From the cell containing the given text, extract its center point as [x, y] coordinate. 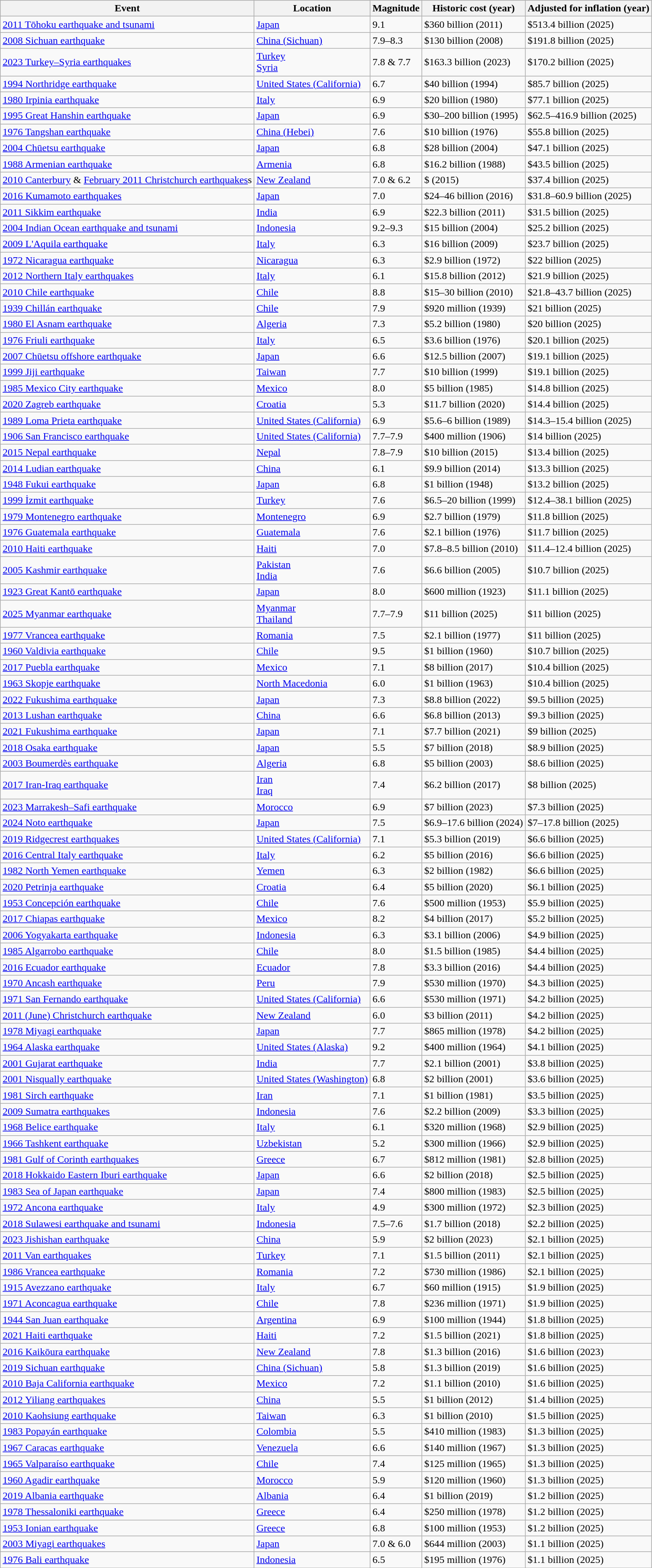
$3.6 billion (1976) [474, 340]
$8 billion (2017) [474, 667]
$10 billion (1999) [474, 372]
$8 billion (2025) [589, 785]
2021 Fukushima earthquake [127, 731]
United States (Alaska) [312, 1047]
2019 Albania earthquake [127, 1496]
$7.8–8.5 billion (2010) [474, 548]
2017 Chiapas earthquake [127, 919]
Adjusted for inflation (year) [589, 8]
9.2 [396, 1047]
$1 billion (1963) [474, 683]
$1.3 billion (2019) [474, 1368]
$2 billion (2018) [474, 1175]
Uzbekistan [312, 1143]
2017 Iran-Iraq earthquake [127, 785]
2023 Marrakesh–Safi earthquake [127, 807]
$1.5 billion (2021) [474, 1336]
$300 million (1972) [474, 1207]
2025 Myanmar earthquake [127, 614]
$5 billion (2016) [474, 855]
$920 million (1939) [474, 308]
$3.8 billion (2025) [589, 1063]
4.9 [396, 1207]
5.8 [396, 1368]
$22 billion (2025) [589, 260]
$120 million (1960) [474, 1480]
1968 Belice earthquake [127, 1127]
$24–46 billion (2016) [474, 196]
$410 million (1983) [474, 1432]
$170.2 billion (2025) [589, 62]
1983 Sea of Japan earthquake [127, 1191]
1915 Avezzano earthquake [127, 1288]
$1.5 billion (2011) [474, 1255]
2016 Central Italy earthquake [127, 855]
2022 Fukushima earthquake [127, 699]
Peru [312, 983]
$2.8 billion (2025) [589, 1159]
2021 Haiti earthquake [127, 1336]
$400 million (1964) [474, 1047]
2018 Sulawesi earthquake and tsunami [127, 1223]
2012 Northern Italy earthquakes [127, 276]
1967 Caracas earthquake [127, 1448]
7.8 & 7.7 [396, 62]
$5 billion (1985) [474, 388]
$730 million (1986) [474, 1272]
1966 Tashkent earthquake [127, 1143]
Event [127, 8]
$22.3 billion (2011) [474, 212]
Ecuador [312, 967]
$2.2 billion (2025) [589, 1223]
2007 Chūetsu offshore earthquake [127, 356]
$5.3 billion (2019) [474, 839]
$6.9–17.6 billion (2024) [474, 823]
1960 Valdivia earthquake [127, 651]
$11.7 billion (2025) [589, 532]
1994 Northridge earthquake [127, 84]
$2 billion (2001) [474, 1079]
$5.6–6 billion (1989) [474, 420]
2011 Van earthquakes [127, 1255]
2020 Zagreb earthquake [127, 404]
Magnitude [396, 8]
$40 billion (1994) [474, 84]
9.2–9.3 [396, 228]
$600 million (1923) [474, 592]
$8.9 billion (2025) [589, 747]
2010 Haiti earthquake [127, 548]
$20 billion (1980) [474, 100]
$1.4 billion (2025) [589, 1400]
1970 Ancash earthquake [127, 983]
$360 billion (2011) [474, 24]
2019 Sichuan earthquake [127, 1368]
7.9–8.3 [396, 40]
$3.5 billion (2025) [589, 1095]
$5 billion (2003) [474, 764]
$14.3–15.4 billion (2025) [589, 420]
1995 Great Hanshin earthquake [127, 116]
1972 Ancona earthquake [127, 1207]
2001 Nisqually earthquake [127, 1079]
Turkey Syria [312, 62]
$9 billion (2025) [589, 731]
$7.7 billion (2021) [474, 731]
1999 İzmit earthquake [127, 500]
1976 Bali earthquake [127, 1560]
$400 million (1906) [474, 436]
$4 billion (2017) [474, 919]
1948 Fukui earthquake [127, 485]
$1 billion (1960) [474, 651]
$20 billion (2025) [589, 324]
2010 Kaohsiung earthquake [127, 1416]
$644 million (2003) [474, 1544]
2018 Hokkaido Eastern Iburi earthquake [127, 1175]
$1.7 billion (2018) [474, 1223]
$3.6 billion (2025) [589, 1079]
$37.4 billion (2025) [589, 180]
2017 Puebla earthquake [127, 667]
$28 billion (2004) [474, 148]
$236 million (1971) [474, 1304]
8.2 [396, 919]
1964 Alaska earthquake [127, 1047]
$11.1 billion (2025) [589, 592]
1977 Vrancea earthquake [127, 635]
$23.7 billion (2025) [589, 244]
$250 million (1978) [474, 1512]
2009 Sumatra earthquakes [127, 1111]
Yemen [312, 871]
$5.2 billion (2025) [589, 919]
$11.7 billion (2020) [474, 404]
$55.8 billion (2025) [589, 132]
2005 Kashmir earthquake [127, 570]
2001 Gujarat earthquake [127, 1063]
$14.8 billion (2025) [589, 388]
2011 (June) Christchurch earthquake [127, 1015]
2016 Ecuador earthquake [127, 967]
1985 Mexico City earthquake [127, 388]
$130 billion (2008) [474, 40]
$21.9 billion (2025) [589, 276]
Nepal [312, 452]
$13.4 billion (2025) [589, 452]
1982 North Yemen earthquake [127, 871]
$15–30 billion (2010) [474, 292]
2003 Miyagi earthquakes [127, 1544]
2004 Indian Ocean earthquake and tsunami [127, 228]
$6.6 billion (2005) [474, 570]
1971 Aconcagua earthquake [127, 1304]
$13.2 billion (2025) [589, 485]
1980 Irpinia earthquake [127, 100]
North Macedonia [312, 683]
$77.1 billion (2025) [589, 100]
$9.3 billion (2025) [589, 715]
$47.1 billion (2025) [589, 148]
2010 Baja California earthquake [127, 1384]
1976 Tangshan earthquake [127, 132]
Myanmar Thailand [312, 614]
1983 Popayán earthquake [127, 1432]
1960 Agadir earthquake [127, 1480]
2015 Nepal earthquake [127, 452]
$7–17.8 billion (2025) [589, 823]
$11.4–12.4 billion (2025) [589, 548]
$530 million (1970) [474, 983]
$16.2 billion (1988) [474, 164]
2011 Sikkim earthquake [127, 212]
Location [312, 8]
China (Hebei) [312, 132]
$1 billion (2010) [474, 1416]
$2.9 billion (1972) [474, 260]
$21 billion (2025) [589, 308]
$2.7 billion (1979) [474, 516]
2008 Sichuan earthquake [127, 40]
2023 Turkey–Syria earthquakes [127, 62]
$8.6 billion (2025) [589, 764]
$800 million (1983) [474, 1191]
Colombia [312, 1432]
$62.5–416.9 billion (2025) [589, 116]
$4.3 billion (2025) [589, 983]
2004 Chūetsu earthquake [127, 148]
2013 Lushan earthquake [127, 715]
$300 million (1966) [474, 1143]
Nicaragua [312, 260]
$5.9 billion (2025) [589, 903]
1923 Great Kantō earthquake [127, 592]
$6.1 billion (2025) [589, 887]
1972 Nicaragua earthquake [127, 260]
$6.8 billion (2013) [474, 715]
$16 billion (2009) [474, 244]
1989 Loma Prieta earthquake [127, 420]
$100 million (1953) [474, 1528]
$140 million (1967) [474, 1448]
$4.9 billion (2025) [589, 935]
1985 Algarrobo earthquake [127, 951]
$15.8 billion (2012) [474, 276]
$3.1 billion (2006) [474, 935]
$85.7 billion (2025) [589, 84]
$1 billion (2012) [474, 1400]
$12.4–38.1 billion (2025) [589, 500]
$9.9 billion (2014) [474, 469]
2006 Yogyakarta earthquake [127, 935]
1981 Gulf of Corinth earthquakes [127, 1159]
$6.2 billion (2017) [474, 785]
$3.3 billion (2025) [589, 1111]
2023 Jishishan earthquake [127, 1239]
1906 San Francisco earthquake [127, 436]
$5.2 billion (1980) [474, 324]
$191.8 billion (2025) [589, 40]
2009 L'Aquila earthquake [127, 244]
$2 billion (2023) [474, 1239]
$21.8–43.7 billion (2025) [589, 292]
$1.6 billion (2023) [589, 1352]
$15 billion (2004) [474, 228]
$500 million (1953) [474, 903]
Historic cost (year) [474, 8]
5.3 [396, 404]
1979 Montenegro earthquake [127, 516]
$13.3 billion (2025) [589, 469]
$7.3 billion (2025) [589, 807]
$3 billion (2011) [474, 1015]
7.0 & 6.2 [396, 180]
$2.1 billion (1977) [474, 635]
1981 Sirch earthquake [127, 1095]
1953 Concepción earthquake [127, 903]
8.8 [396, 292]
$11.8 billion (2025) [589, 516]
$7 billion (2018) [474, 747]
2014 Ludian earthquake [127, 469]
$1.5 billion (1985) [474, 951]
$1 billion (1948) [474, 485]
Montenegro [312, 516]
$1.1 billion (2010) [474, 1384]
Armenia [312, 164]
7.5–7.6 [396, 1223]
$20.1 billion (2025) [589, 340]
$3.3 billion (2016) [474, 967]
$9.5 billion (2025) [589, 699]
$2.1 billion (1976) [474, 532]
$2 billion (1982) [474, 871]
Venezuela [312, 1448]
Albania [312, 1496]
7.0 & 6.0 [396, 1544]
2024 Noto earthquake [127, 823]
Argentina [312, 1320]
1978 Thessaloniki earthquake [127, 1512]
$14.4 billion (2025) [589, 404]
1939 Chillán earthquake [127, 308]
1944 San Juan earthquake [127, 1320]
$10 billion (1976) [474, 132]
2018 Osaka earthquake [127, 747]
$163.3 billion (2023) [474, 62]
$1.3 billion (2016) [474, 1352]
$25.2 billion (2025) [589, 228]
2020 Petrinja earthquake [127, 887]
$320 million (1968) [474, 1127]
$1 billion (2019) [474, 1496]
$ (2015) [474, 180]
United States (Washington) [312, 1079]
2016 Kaikōura earthquake [127, 1352]
5.2 [396, 1143]
1978 Miyagi earthquake [127, 1031]
$12.5 billion (2007) [474, 356]
$513.4 billion (2025) [589, 24]
Pakistan India [312, 570]
$5 billion (2020) [474, 887]
1999 Jiji earthquake [127, 372]
$812 million (1981) [474, 1159]
$31.5 billion (2025) [589, 212]
$125 million (1965) [474, 1464]
$2.2 billion (2009) [474, 1111]
1965 Valparaíso earthquake [127, 1464]
7.8–7.9 [396, 452]
$60 million (1915) [474, 1288]
9.1 [396, 24]
1963 Skopje earthquake [127, 683]
2019 Ridgecrest earthquakes [127, 839]
$10 billion (2015) [474, 452]
2011 Tōhoku earthquake and tsunami [127, 24]
1953 Ionian earthquake [127, 1528]
$1.5 billion (2025) [589, 1416]
$31.8–60.9 billion (2025) [589, 196]
1980 El Asnam earthquake [127, 324]
$865 million (1978) [474, 1031]
$8.8 billion (2022) [474, 699]
2003 Boumerdès earthquake [127, 764]
$2.3 billion (2025) [589, 1207]
2010 Canterbury & February 2011 Christchurch earthquakess [127, 180]
1976 Friuli earthquake [127, 340]
Guatemala [312, 532]
1971 San Fernando earthquake [127, 999]
$530 million (1971) [474, 999]
2016 Kumamoto earthquakes [127, 196]
$195 million (1976) [474, 1560]
$100 million (1944) [474, 1320]
1988 Armenian earthquake [127, 164]
1986 Vrancea earthquake [127, 1272]
2012 Yiliang earthquakes [127, 1400]
$30–200 billion (1995) [474, 116]
1976 Guatemala earthquake [127, 532]
$6.5–20 billion (1999) [474, 500]
2010 Chile earthquake [127, 292]
$1 billion (1981) [474, 1095]
6.2 [396, 855]
Iran Iraq [312, 785]
$4.1 billion (2025) [589, 1047]
$14 billion (2025) [589, 436]
$43.5 billion (2025) [589, 164]
$7 billion (2023) [474, 807]
Iran [312, 1095]
9.5 [396, 651]
$2.1 billion (2001) [474, 1063]
